Identify which cell holds the provided text, then report its [x, y] central coordinate. 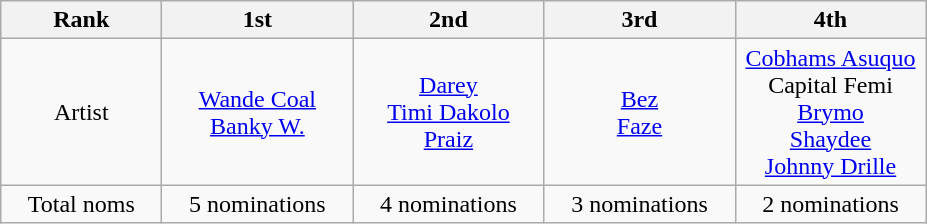
2 nominations [830, 204]
3 nominations [640, 204]
1st [258, 20]
DareyTimi DakoloPraiz [448, 112]
Cobhams AsuquoCapital FemiBrymoShaydeeJohnny Drille [830, 112]
5 nominations [258, 204]
2nd [448, 20]
Total noms [82, 204]
3rd [640, 20]
Rank [82, 20]
Artist [82, 112]
4th [830, 20]
BezFaze [640, 112]
Wande CoalBanky W. [258, 112]
4 nominations [448, 204]
